Return (X, Y) of the center of cell containing provided text 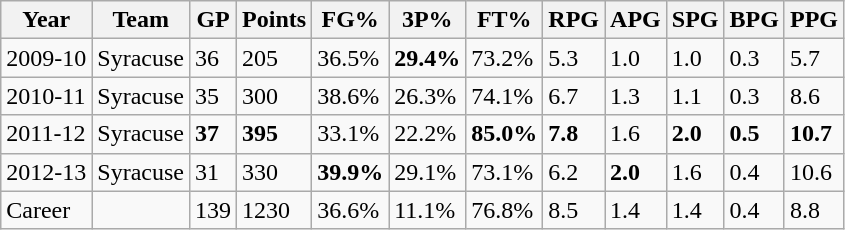
139 (214, 210)
10.7 (814, 134)
Year (46, 20)
35 (214, 96)
76.8% (504, 210)
2010-11 (46, 96)
Points (274, 20)
BPG (754, 20)
2009-10 (46, 58)
5.7 (814, 58)
330 (274, 172)
36 (214, 58)
31 (214, 172)
FT% (504, 20)
2011-12 (46, 134)
3P% (428, 20)
8.6 (814, 96)
RPG (574, 20)
33.1% (350, 134)
85.0% (504, 134)
22.2% (428, 134)
36.6% (350, 210)
8.5 (574, 210)
FG% (350, 20)
300 (274, 96)
38.6% (350, 96)
74.1% (504, 96)
26.3% (428, 96)
Career (46, 210)
39.9% (350, 172)
PPG (814, 20)
205 (274, 58)
0.5 (754, 134)
29.4% (428, 58)
7.8 (574, 134)
37 (214, 134)
36.5% (350, 58)
395 (274, 134)
SPG (695, 20)
GP (214, 20)
73.2% (504, 58)
5.3 (574, 58)
8.8 (814, 210)
11.1% (428, 210)
6.2 (574, 172)
1230 (274, 210)
APG (636, 20)
Team (141, 20)
2012-13 (46, 172)
29.1% (428, 172)
10.6 (814, 172)
1.1 (695, 96)
6.7 (574, 96)
1.3 (636, 96)
73.1% (504, 172)
